Provide the [x, y] coordinate of the cell's center where the given text is located.  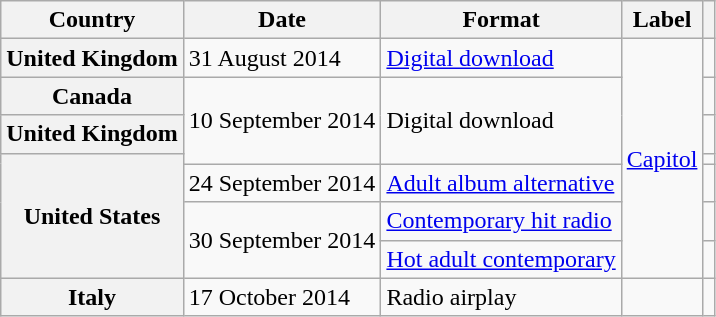
United States [92, 216]
17 October 2014 [282, 297]
Capitol [662, 158]
Contemporary hit radio [501, 221]
30 September 2014 [282, 240]
Date [282, 20]
Italy [92, 297]
Format [501, 20]
Hot adult contemporary [501, 259]
Adult album alternative [501, 183]
Canada [92, 96]
10 September 2014 [282, 120]
Label [662, 20]
31 August 2014 [282, 58]
Country [92, 20]
24 September 2014 [282, 183]
Radio airplay [501, 297]
